Provide the [X, Y] coordinate of the cell's center where the given text is located.  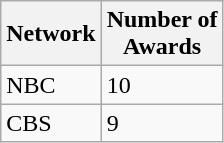
10 [162, 85]
NBC [51, 85]
Network [51, 34]
CBS [51, 123]
9 [162, 123]
Number ofAwards [162, 34]
